For the text-containing cell, return its midpoint in (x, y) coordinate format. 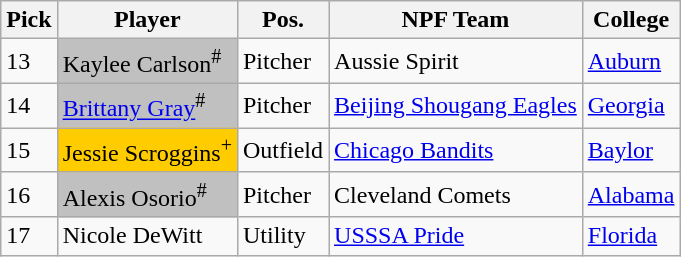
College (631, 20)
Nicole DeWitt (147, 236)
14 (29, 106)
Florida (631, 236)
Auburn (631, 62)
Brittany Gray# (147, 106)
17 (29, 236)
USSSA Pride (456, 236)
Kaylee Carlson# (147, 62)
Chicago Bandits (456, 150)
Baylor (631, 150)
Alabama (631, 194)
Outfield (282, 150)
Aussie Spirit (456, 62)
Georgia (631, 106)
Pos. (282, 20)
15 (29, 150)
Beijing Shougang Eagles (456, 106)
NPF Team (456, 20)
Utility (282, 236)
Alexis Osorio# (147, 194)
16 (29, 194)
Cleveland Comets (456, 194)
13 (29, 62)
Player (147, 20)
Pick (29, 20)
Jessie Scroggins+ (147, 150)
